Capture the cell that displays the provided text and extract its (X, Y) central coordinate. 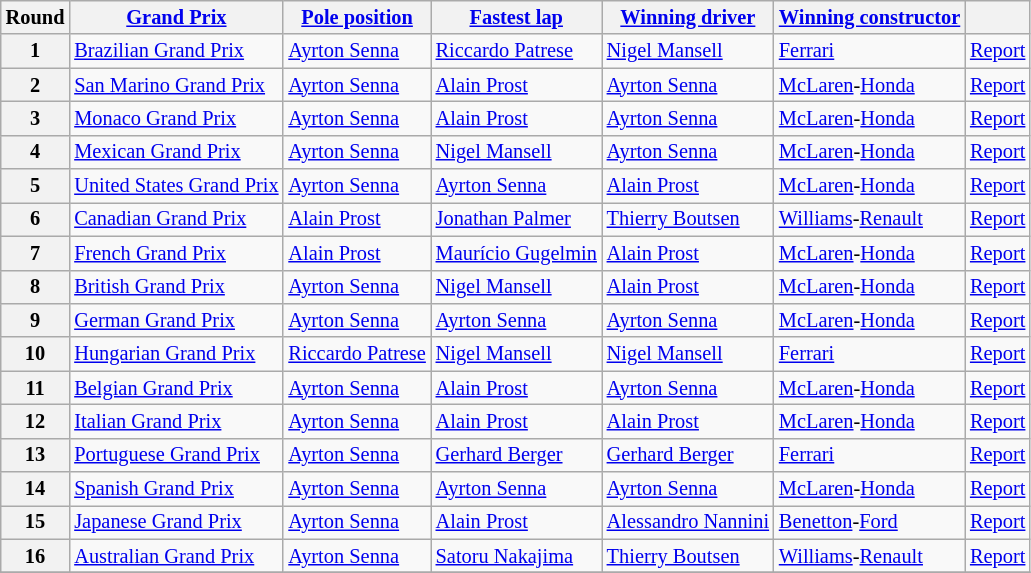
Portuguese Grand Prix (176, 455)
1 (36, 51)
Monaco Grand Prix (176, 118)
German Grand Prix (176, 320)
6 (36, 219)
Benetton-Ford (870, 522)
8 (36, 287)
Maurício Gugelmin (516, 253)
11 (36, 388)
Brazilian Grand Prix (176, 51)
Alessandro Nannini (688, 522)
Round (36, 17)
Hungarian Grand Prix (176, 354)
3 (36, 118)
Satoru Nakajima (516, 556)
Winning driver (688, 17)
15 (36, 522)
French Grand Prix (176, 253)
British Grand Prix (176, 287)
Spanish Grand Prix (176, 489)
Australian Grand Prix (176, 556)
San Marino Grand Prix (176, 85)
Fastest lap (516, 17)
13 (36, 455)
5 (36, 186)
16 (36, 556)
12 (36, 421)
Japanese Grand Prix (176, 522)
United States Grand Prix (176, 186)
Grand Prix (176, 17)
Mexican Grand Prix (176, 152)
7 (36, 253)
Jonathan Palmer (516, 219)
Winning constructor (870, 17)
Italian Grand Prix (176, 421)
10 (36, 354)
Canadian Grand Prix (176, 219)
9 (36, 320)
Pole position (356, 17)
14 (36, 489)
2 (36, 85)
4 (36, 152)
Belgian Grand Prix (176, 388)
